Determine the [x, y] coordinate at the center of the cell enclosing the given text.  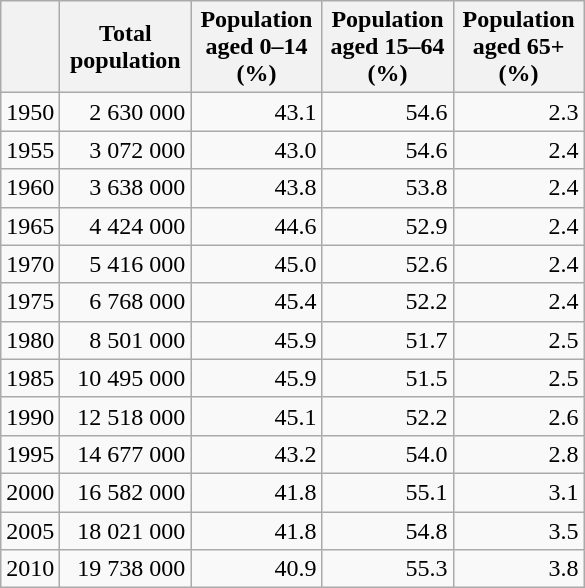
Total population [126, 47]
6 768 000 [126, 302]
19 738 000 [126, 569]
8 501 000 [126, 340]
45.1 [256, 416]
18 021 000 [126, 531]
43.2 [256, 454]
45.4 [256, 302]
51.5 [388, 378]
14 677 000 [126, 454]
54.0 [388, 454]
45.0 [256, 264]
4 424 000 [126, 226]
3 072 000 [126, 150]
1960 [30, 188]
2 630 000 [126, 112]
10 495 000 [126, 378]
43.0 [256, 150]
55.3 [388, 569]
1965 [30, 226]
16 582 000 [126, 492]
2.8 [518, 454]
53.8 [388, 188]
52.6 [388, 264]
Population aged 15–64 (%) [388, 47]
1980 [30, 340]
44.6 [256, 226]
1985 [30, 378]
1995 [30, 454]
2.3 [518, 112]
2000 [30, 492]
2010 [30, 569]
55.1 [388, 492]
Population aged 0–14 (%) [256, 47]
52.9 [388, 226]
2005 [30, 531]
54.8 [388, 531]
43.1 [256, 112]
3.5 [518, 531]
3.1 [518, 492]
3.8 [518, 569]
1955 [30, 150]
1950 [30, 112]
43.8 [256, 188]
5 416 000 [126, 264]
40.9 [256, 569]
51.7 [388, 340]
3 638 000 [126, 188]
1990 [30, 416]
Population aged 65+ (%) [518, 47]
12 518 000 [126, 416]
1975 [30, 302]
2.6 [518, 416]
1970 [30, 264]
